Scan for the cell matching the given text and deliver its [X, Y] coordinate at center. 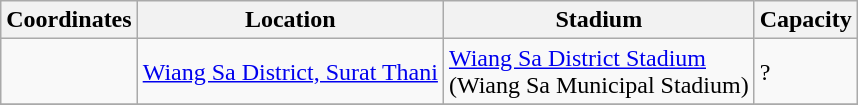
Capacity [806, 20]
Stadium [598, 20]
? [806, 72]
Coordinates [69, 20]
Wiang Sa District, Surat Thani [290, 72]
Location [290, 20]
Wiang Sa District Stadium(Wiang Sa Municipal Stadium) [598, 72]
